Detect which cell encompasses the target text, then output its (x, y) center coordinate. 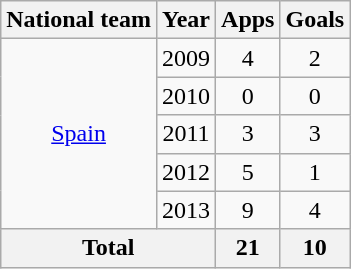
National team (79, 20)
Year (186, 20)
9 (248, 210)
21 (248, 248)
1 (315, 172)
5 (248, 172)
10 (315, 248)
2 (315, 58)
Spain (79, 134)
Goals (315, 20)
2013 (186, 210)
2011 (186, 134)
2012 (186, 172)
2010 (186, 96)
2009 (186, 58)
Total (108, 248)
Apps (248, 20)
